For the text-containing cell, return its midpoint in [X, Y] coordinate format. 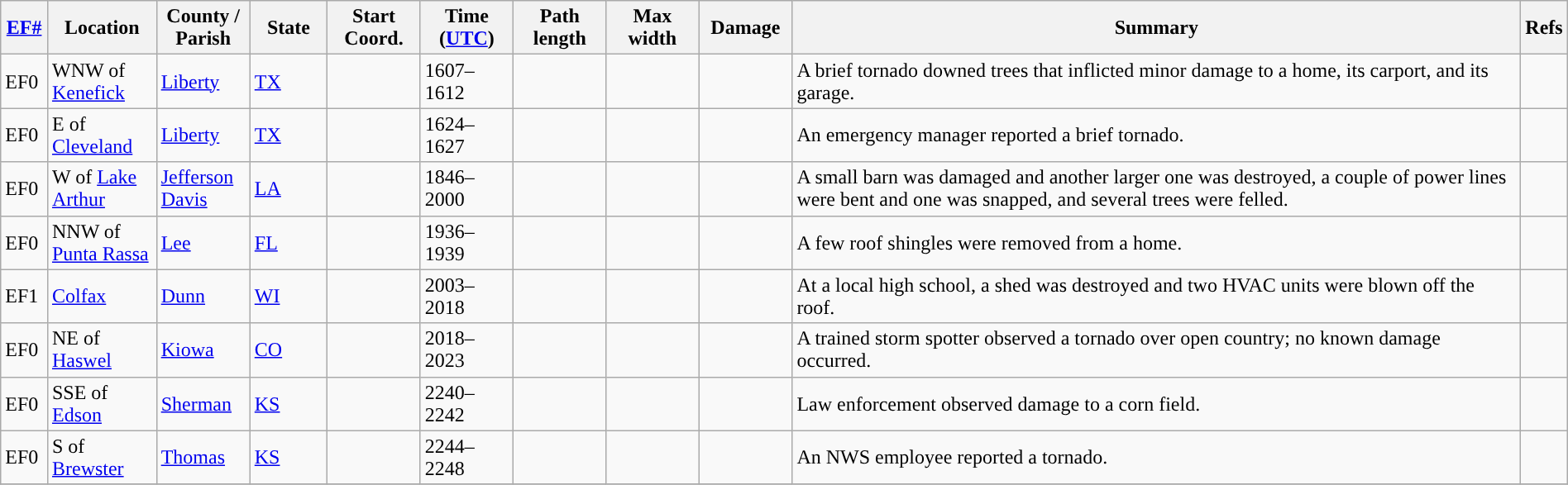
Start Coord. [374, 28]
NNW of Punta Rassa [102, 243]
Summary [1156, 28]
A small barn was damaged and another larger one was destroyed, a couple of power lines were bent and one was snapped, and several trees were felled. [1156, 188]
SSE of Edson [102, 403]
2003–2018 [466, 296]
Lee [203, 243]
S of Brewster [102, 458]
E of Cleveland [102, 136]
W of Lake Arthur [102, 188]
1624–1627 [466, 136]
Dunn [203, 296]
An emergency manager reported a brief tornado. [1156, 136]
LA [289, 188]
Time (UTC) [466, 28]
Max width [653, 28]
A trained storm spotter observed a tornado over open country; no known damage occurred. [1156, 350]
WNW of Kenefick [102, 81]
NE of Haswel [102, 350]
Refs [1544, 28]
WI [289, 296]
1846–2000 [466, 188]
A few roof shingles were removed from a home. [1156, 243]
Law enforcement observed damage to a corn field. [1156, 403]
Path length [560, 28]
Damage [746, 28]
2240–2242 [466, 403]
2244–2248 [466, 458]
Colfax [102, 296]
Kiowa [203, 350]
CO [289, 350]
1607–1612 [466, 81]
An NWS employee reported a tornado. [1156, 458]
Sherman [203, 403]
County / Parish [203, 28]
1936–1939 [466, 243]
EF1 [25, 296]
EF# [25, 28]
State [289, 28]
2018–2023 [466, 350]
Location [102, 28]
Thomas [203, 458]
Jefferson Davis [203, 188]
FL [289, 243]
A brief tornado downed trees that inflicted minor damage to a home, its carport, and its garage. [1156, 81]
At a local high school, a shed was destroyed and two HVAC units were blown off the roof. [1156, 296]
